Search for the cell housing the specified text and yield its [x, y] center coordinate. 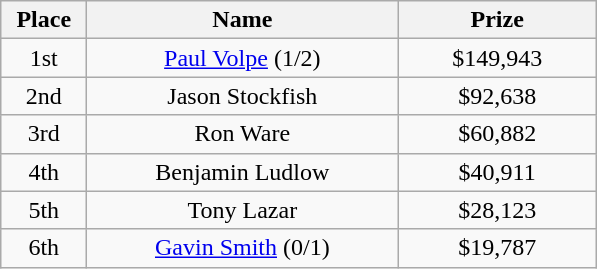
$92,638 [498, 96]
$28,123 [498, 210]
1st [44, 58]
Prize [498, 20]
Place [44, 20]
$149,943 [498, 58]
$60,882 [498, 134]
Ron Ware [242, 134]
2nd [44, 96]
Gavin Smith (0/1) [242, 248]
4th [44, 172]
Tony Lazar [242, 210]
5th [44, 210]
$40,911 [498, 172]
Benjamin Ludlow [242, 172]
3rd [44, 134]
$19,787 [498, 248]
Name [242, 20]
Paul Volpe (1/2) [242, 58]
Jason Stockfish [242, 96]
6th [44, 248]
